Scan for the cell matching the given text and deliver its (x, y) coordinate at center. 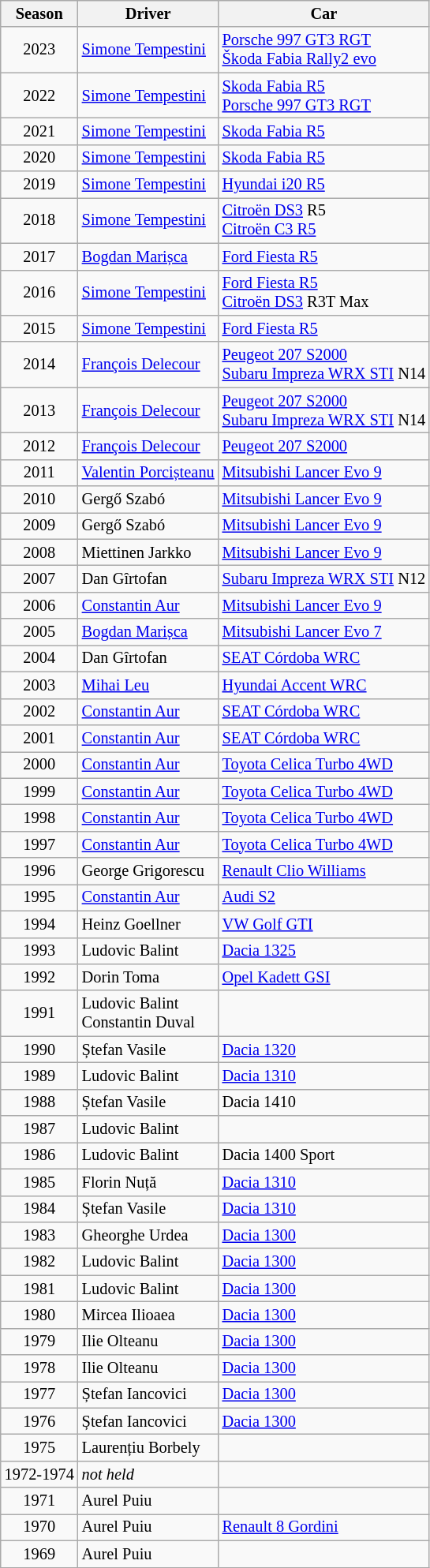
1999 (39, 791)
Renault 8 Gordini (324, 1527)
2007 (39, 578)
1972-1974 (39, 1474)
1981 (39, 1289)
1975 (39, 1448)
2016 (39, 293)
2018 (39, 220)
VW Golf GTI (324, 924)
2013 (39, 410)
1995 (39, 897)
2015 (39, 328)
Valentin Porcișteanu (148, 473)
Ludovic Balint Constantin Duval (148, 1013)
1977 (39, 1394)
Dacia 1410 (324, 1102)
2022 (39, 95)
Mircea Ilioaea (148, 1315)
2002 (39, 712)
1998 (39, 818)
1991 (39, 1013)
1992 (39, 977)
1982 (39, 1262)
1979 (39, 1342)
1969 (39, 1554)
2008 (39, 552)
2012 (39, 446)
1971 (39, 1501)
1985 (39, 1182)
Season (39, 13)
2003 (39, 685)
Laurențiu Borbely (148, 1448)
Florin Nuță (148, 1182)
1988 (39, 1102)
Skoda Fabia R5Porsche 997 GT3 RGT (324, 95)
Opel Kadett GSI (324, 977)
not held (148, 1474)
Audi S2 (324, 897)
George Grigorescu (148, 871)
2009 (39, 526)
2023 (39, 50)
1997 (39, 844)
2006 (39, 605)
Subaru Impreza WRX STI N12 (324, 578)
2020 (39, 158)
1996 (39, 871)
Renault Clio Williams (324, 871)
Gheorghe Urdea (148, 1235)
Driver (148, 13)
Porsche 997 GT3 RGTŠkoda Fabia Rally2 evo (324, 50)
1978 (39, 1368)
2000 (39, 765)
Heinz Goellner (148, 924)
1993 (39, 951)
1980 (39, 1315)
Mihai Leu (148, 685)
2005 (39, 632)
2019 (39, 185)
2011 (39, 473)
2004 (39, 658)
1989 (39, 1076)
Citroën DS3 R5Citroën C3 R5 (324, 220)
Dorin Toma (148, 977)
1983 (39, 1235)
2021 (39, 131)
Miettinen Jarkko (148, 552)
1987 (39, 1129)
Ford Fiesta R5Citroën DS3 R3T Max (324, 293)
Dacia 1325 (324, 951)
1970 (39, 1527)
1990 (39, 1050)
1984 (39, 1209)
Hyundai Accent WRC (324, 685)
Car (324, 13)
Peugeot 207 S2000 (324, 446)
2010 (39, 500)
2014 (39, 365)
1994 (39, 924)
Dacia 1400 Sport (324, 1155)
Hyundai i20 R5 (324, 185)
2001 (39, 738)
Mitsubishi Lancer Evo 7 (324, 632)
Dacia 1320 (324, 1050)
1976 (39, 1421)
1986 (39, 1155)
2017 (39, 256)
